Output the (X, Y) coordinate of the center of the cell containing the given text.  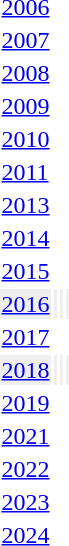
2010 (26, 139)
2014 (26, 238)
2013 (26, 205)
2018 (26, 370)
2023 (26, 502)
2007 (26, 40)
2011 (26, 172)
2016 (26, 304)
2009 (26, 106)
2022 (26, 469)
2019 (26, 403)
2015 (26, 271)
2017 (26, 337)
2008 (26, 73)
2021 (26, 436)
